Pinpoint the cell where the given text exists, returning its [X, Y] midpoint coordinate. 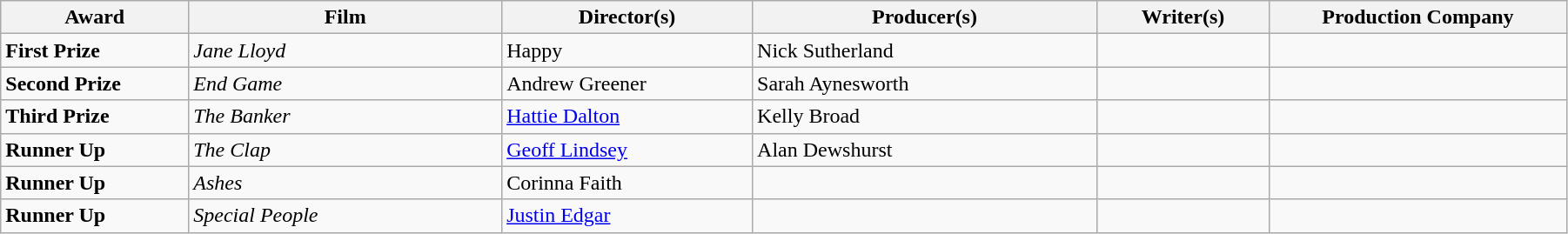
Happy [627, 50]
Second Prize [95, 84]
Producer(s) [925, 17]
Jane Lloyd [345, 50]
Third Prize [95, 117]
Director(s) [627, 17]
Nick Sutherland [925, 50]
Ashes [345, 183]
Corinna Faith [627, 183]
The Clap [345, 150]
Kelly Broad [925, 117]
Special People [345, 216]
Alan Dewshurst [925, 150]
Award [95, 17]
Writer(s) [1183, 17]
First Prize [95, 50]
Film [345, 17]
The Banker [345, 117]
Production Company [1417, 17]
Sarah Aynesworth [925, 84]
Geoff Lindsey [627, 150]
Hattie Dalton [627, 117]
Justin Edgar [627, 216]
End Game [345, 84]
Andrew Greener [627, 84]
